Scan for the cell matching the given text and deliver its [X, Y] coordinate at center. 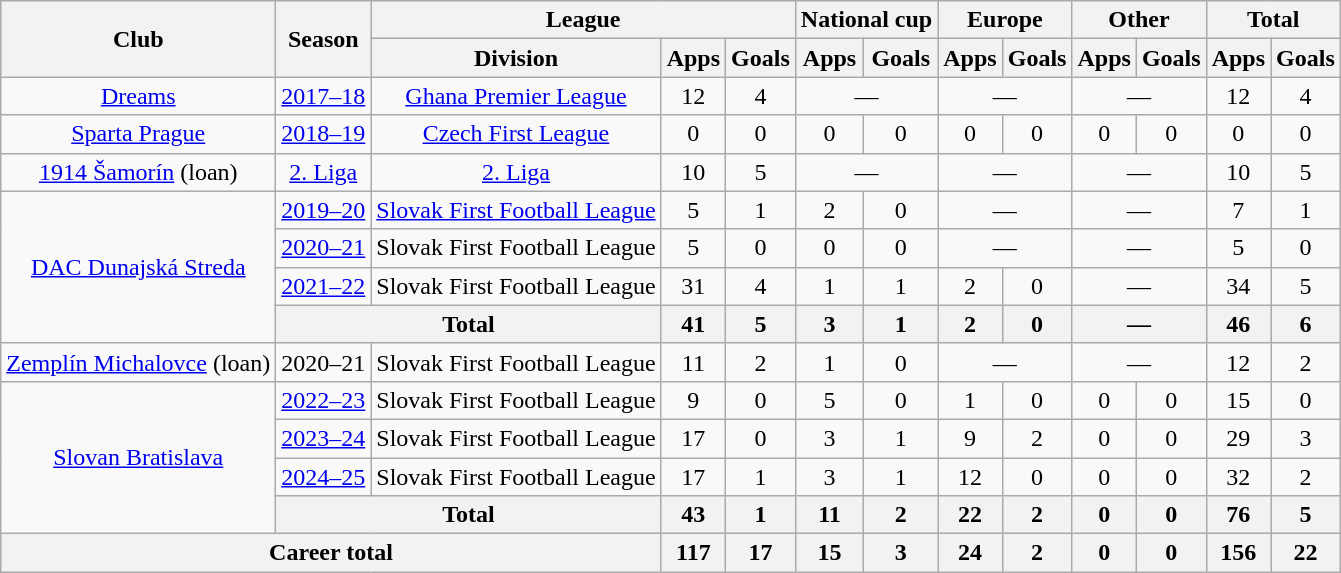
34 [1238, 286]
Dreams [138, 96]
Europe [1005, 20]
Season [324, 39]
2024–25 [324, 477]
2021–22 [324, 286]
2023–24 [324, 438]
32 [1238, 477]
46 [1238, 324]
Sparta Prague [138, 134]
2018–19 [324, 134]
Slovan Bratislava [138, 457]
Zemplín Michalovce (loan) [138, 362]
Club [138, 39]
7 [1238, 210]
Career total [331, 553]
Czech First League [516, 134]
31 [693, 286]
2019–20 [324, 210]
Division [516, 58]
2017–18 [324, 96]
117 [693, 553]
Other [1139, 20]
National cup [866, 20]
29 [1238, 438]
League [584, 20]
2022–23 [324, 400]
76 [1238, 515]
41 [693, 324]
24 [970, 553]
156 [1238, 553]
DAC Dunajská Streda [138, 267]
43 [693, 515]
6 [1306, 324]
Ghana Premier League [516, 96]
1914 Šamorín (loan) [138, 172]
